Extract the (X, Y) coordinate from the center of the cell holding the provided text.  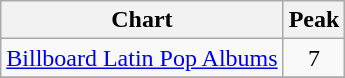
Peak (314, 20)
7 (314, 58)
Chart (142, 20)
Billboard Latin Pop Albums (142, 58)
